Pinpoint the cell where the given text exists, returning its (x, y) midpoint coordinate. 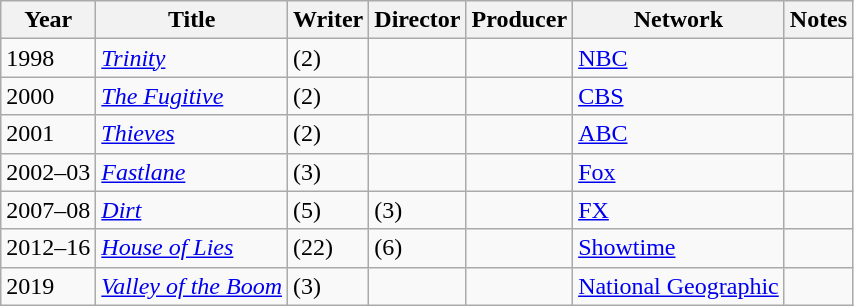
Trinity (192, 58)
Year (48, 20)
Thieves (192, 134)
Network (679, 20)
1998 (48, 58)
Writer (328, 20)
(6) (418, 248)
Dirt (192, 210)
Showtime (679, 248)
2001 (48, 134)
ABC (679, 134)
Notes (818, 20)
NBC (679, 58)
2019 (48, 286)
The Fugitive (192, 96)
2000 (48, 96)
Producer (520, 20)
2002–03 (48, 172)
Title (192, 20)
Fastlane (192, 172)
2012–16 (48, 248)
CBS (679, 96)
National Geographic (679, 286)
Fox (679, 172)
(5) (328, 210)
House of Lies (192, 248)
FX (679, 210)
2007–08 (48, 210)
Director (418, 20)
Valley of the Boom (192, 286)
(22) (328, 248)
